For the text-containing cell, return its midpoint in [x, y] coordinate format. 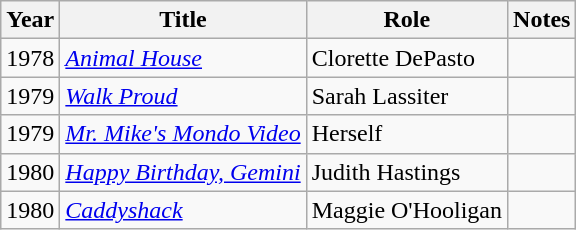
Mr. Mike's Mondo Video [183, 134]
1978 [30, 58]
Sarah Lassiter [406, 96]
Role [406, 20]
Judith Hastings [406, 172]
Caddyshack [183, 210]
Title [183, 20]
Animal House [183, 58]
Notes [542, 20]
Clorette DePasto [406, 58]
Herself [406, 134]
Walk Proud [183, 96]
Maggie O'Hooligan [406, 210]
Happy Birthday, Gemini [183, 172]
Year [30, 20]
